Return the (X, Y) coordinate for the center point of the cell that contains the specified text.  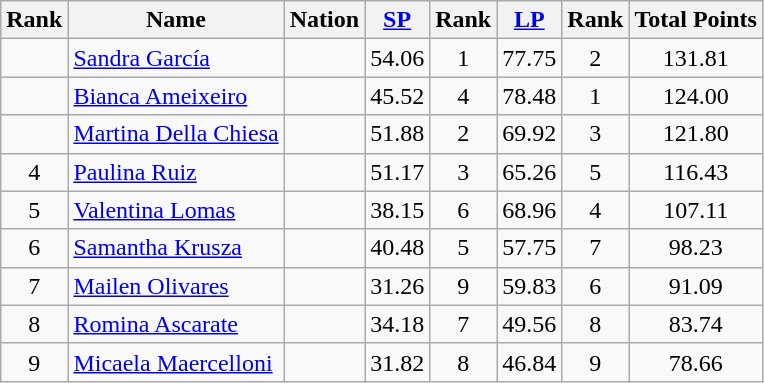
Mailen Olivares (176, 286)
78.48 (530, 96)
Samantha Krusza (176, 248)
Name (176, 20)
40.48 (398, 248)
Nation (324, 20)
69.92 (530, 134)
107.11 (696, 210)
51.17 (398, 172)
Martina Della Chiesa (176, 134)
65.26 (530, 172)
78.66 (696, 362)
49.56 (530, 324)
LP (530, 20)
Total Points (696, 20)
131.81 (696, 58)
124.00 (696, 96)
Valentina Lomas (176, 210)
116.43 (696, 172)
83.74 (696, 324)
Sandra García (176, 58)
77.75 (530, 58)
51.88 (398, 134)
54.06 (398, 58)
46.84 (530, 362)
31.82 (398, 362)
Micaela Maercelloni (176, 362)
34.18 (398, 324)
38.15 (398, 210)
91.09 (696, 286)
31.26 (398, 286)
45.52 (398, 96)
Paulina Ruiz (176, 172)
57.75 (530, 248)
59.83 (530, 286)
98.23 (696, 248)
68.96 (530, 210)
Romina Ascarate (176, 324)
SP (398, 20)
121.80 (696, 134)
Bianca Ameixeiro (176, 96)
